Identify which cell holds the provided text, then report its [x, y] central coordinate. 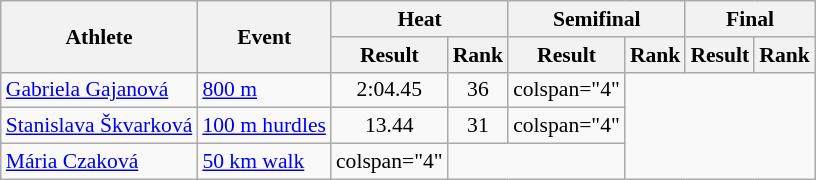
50 km walk [264, 162]
Stanislava Škvarková [100, 126]
Final [750, 19]
36 [478, 90]
Athlete [100, 36]
Event [264, 36]
100 m hurdles [264, 126]
Mária Czaková [100, 162]
2:04.45 [390, 90]
Heat [420, 19]
31 [478, 126]
800 m [264, 90]
13.44 [390, 126]
Gabriela Gajanová [100, 90]
Semifinal [596, 19]
